Identify which cell holds the provided text, then report its [X, Y] central coordinate. 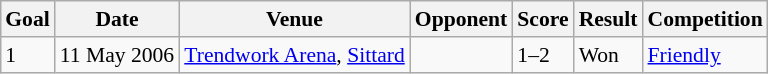
11 May 2006 [117, 54]
1–2 [542, 54]
Score [542, 19]
Result [608, 19]
Date [117, 19]
Opponent [462, 19]
Won [608, 54]
Goal [28, 19]
Competition [704, 19]
1 [28, 54]
Venue [294, 19]
Friendly [704, 54]
Trendwork Arena, Sittard [294, 54]
